Locate the cell with the specified text and output its (x, y) center coordinate. 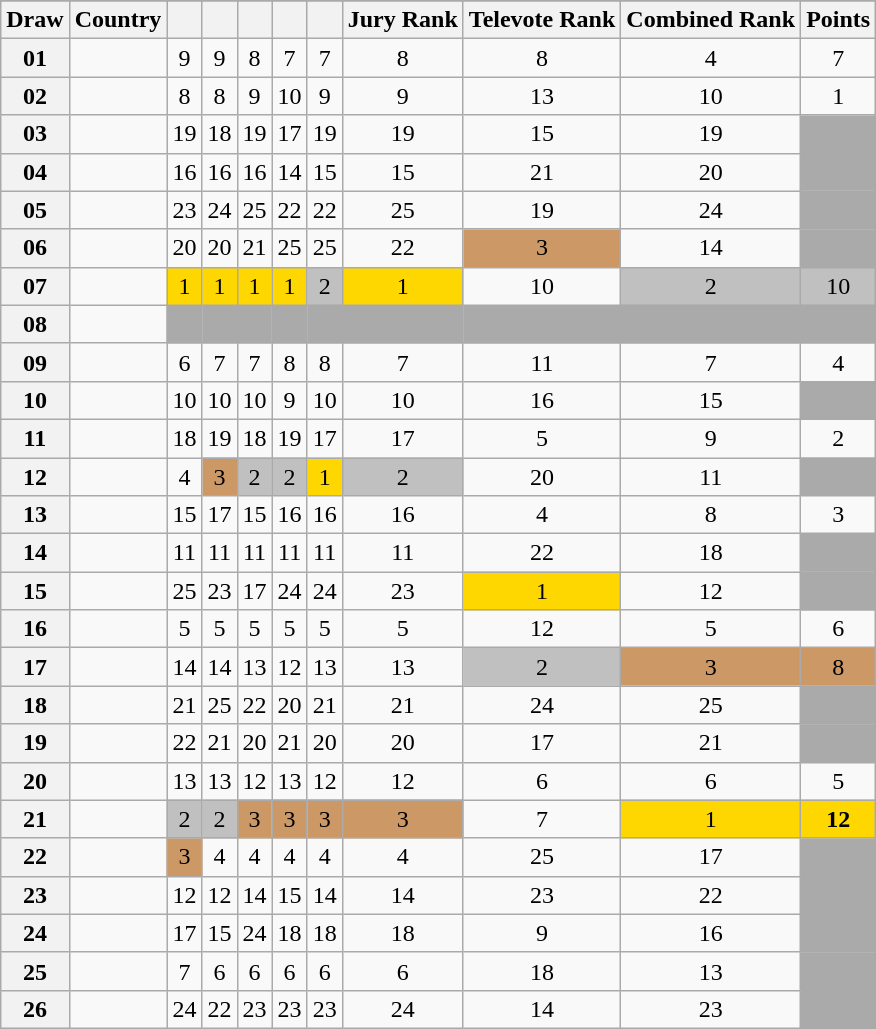
09 (35, 362)
03 (35, 134)
06 (35, 248)
Televote Rank (542, 20)
Combined Rank (711, 20)
Draw (35, 20)
04 (35, 172)
Points (838, 20)
07 (35, 286)
01 (35, 58)
26 (35, 1009)
02 (35, 96)
Country (118, 20)
Jury Rank (402, 20)
08 (35, 324)
05 (35, 210)
